From the cell containing the given text, extract its center point as [X, Y] coordinate. 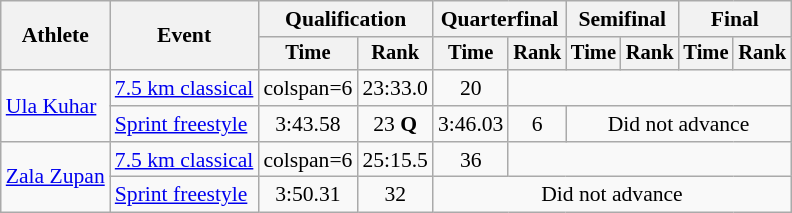
6 [537, 124]
36 [470, 160]
Qualification [346, 19]
Quarterfinal [500, 19]
25:15.5 [394, 160]
Zala Zupan [56, 178]
Ula Kuhar [56, 106]
23 Q [394, 124]
3:50.31 [308, 195]
Semifinal [622, 19]
3:43.58 [308, 124]
23:33.0 [394, 88]
Athlete [56, 36]
3:46.03 [470, 124]
Final [735, 19]
20 [470, 88]
32 [394, 195]
Event [184, 36]
